From the cell containing the given text, extract its center point as [x, y] coordinate. 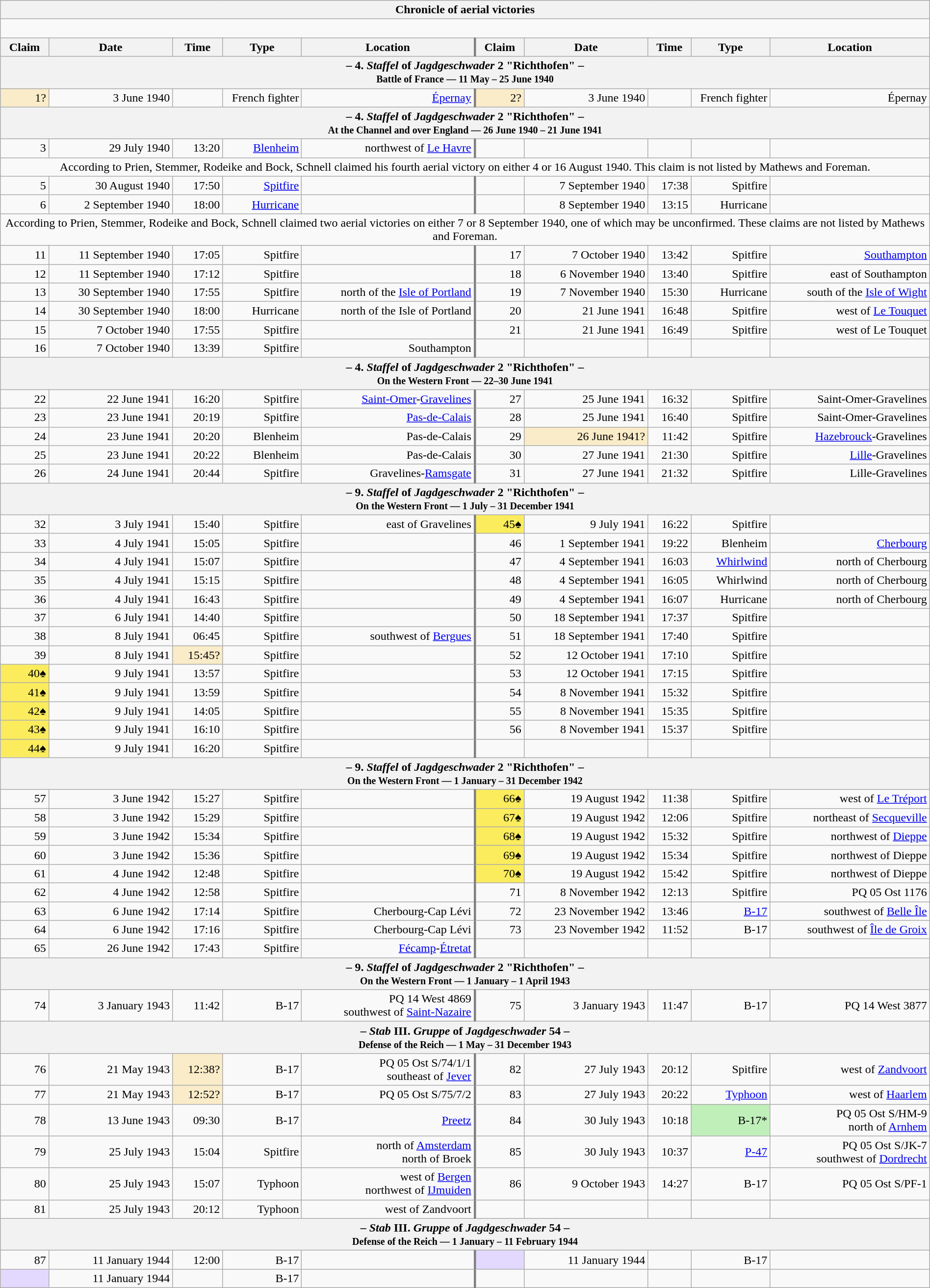
21:30 [670, 455]
10:18 [670, 1120]
PQ 05 Ost 1176 [850, 892]
15:40 [198, 524]
B-17* [731, 1120]
82 [499, 1070]
– 4. Staffel of Jagdgeschwader 2 "Richthofen" –Battle of France — 11 May – 25 June 1940 [465, 73]
1 September 1941 [586, 543]
17:37 [670, 618]
13:57 [198, 674]
17:14 [198, 911]
56 [499, 730]
13:40 [670, 273]
Preetz [388, 1120]
80 [25, 1183]
7 November 1940 [586, 292]
21:32 [670, 473]
65 [25, 948]
17:16 [198, 930]
17:05 [198, 255]
33 [25, 543]
73 [499, 930]
29 July 1940 [110, 148]
west of Le Tréport [850, 799]
east of Gravelines [388, 524]
70♠ [499, 873]
48 [499, 580]
20 [499, 311]
7 September 1940 [586, 185]
77 [25, 1095]
32 [25, 524]
– 9. Staffel of Jagdgeschwader 2 "Richthofen" –On the Western Front — 1 January – 31 December 1942 [465, 773]
59 [25, 836]
49 [499, 599]
13 June 1943 [110, 1120]
Fécamp-Étretat [388, 948]
PQ 05 Ost S/JK-7southwest of Dordrecht [850, 1152]
51 [499, 636]
26 [25, 473]
86 [499, 1183]
30 August 1940 [110, 185]
34 [25, 561]
40♠ [25, 674]
20:19 [198, 418]
54 [499, 692]
13 [25, 292]
22 June 1941 [110, 399]
24 June 1941 [110, 473]
– Stab III. Gruppe of Jagdgeschwader 54 –Defense of the Reich — 1 May – 31 December 1943 [465, 1037]
north of Amsterdam north of Broek [388, 1152]
61 [25, 873]
1? [25, 98]
21 [499, 330]
3 [25, 148]
39 [25, 655]
15:29 [198, 817]
23 [25, 418]
22 [25, 399]
15:05 [198, 543]
west of Haarlem [850, 1095]
11:47 [670, 1006]
17:50 [198, 185]
Gravelines-Ramsgate [388, 473]
PQ 05 Ost S/74/1/1 southeast of Jever [388, 1070]
17 [499, 255]
75 [499, 1006]
Chronicle of aerial victories [465, 10]
41♠ [25, 692]
16:32 [670, 399]
13:20 [198, 148]
52 [499, 655]
3 July 1941 [110, 524]
45♠ [499, 524]
12:38? [198, 1070]
13:59 [198, 692]
83 [499, 1095]
13:15 [670, 204]
58 [25, 817]
17:38 [670, 185]
17:40 [670, 636]
31 [499, 473]
northwest of Le Havre [388, 148]
69♠ [499, 855]
– 4. Staffel of Jagdgeschwader 2 "Richthofen" –At the Channel and over England — 26 June 1940 – 21 June 1941 [465, 123]
15:35 [670, 711]
12 [25, 273]
55 [499, 711]
9 October 1943 [586, 1183]
northeast of Secqueville [850, 817]
17:12 [198, 273]
12:58 [198, 892]
16 [25, 348]
southwest of Belle Île [850, 911]
11 [25, 255]
47 [499, 561]
26 June 1942 [110, 948]
Cherbourg [850, 543]
25 [25, 455]
37 [25, 618]
27 [499, 399]
68♠ [499, 836]
17:43 [198, 948]
72 [499, 911]
78 [25, 1120]
79 [25, 1152]
26 June 1941? [586, 436]
30 [499, 455]
38 [25, 636]
PQ 05 Ost S/75/7/2 [388, 1095]
35 [25, 580]
50 [499, 618]
12:06 [670, 817]
87 [25, 1260]
14 [25, 311]
46 [499, 543]
southwest of Île de Groix [850, 930]
15:04 [198, 1152]
PQ 14 West 4869 southwest of Saint-Nazaire [388, 1006]
18 [499, 273]
PQ 14 West 3877 [850, 1006]
16:22 [670, 524]
63 [25, 911]
24 [25, 436]
36 [25, 599]
2? [499, 98]
15:36 [198, 855]
2 September 1940 [110, 204]
13:42 [670, 255]
15:37 [670, 730]
P-47 [731, 1152]
south of the Isle of Wight [850, 292]
15 [25, 330]
64 [25, 930]
13:46 [670, 911]
16:48 [670, 311]
76 [25, 1070]
Hazebrouck-Gravelines [850, 436]
17:10 [670, 655]
12:13 [670, 892]
– 9. Staffel of Jagdgeschwader 2 "Richthofen" –On the Western Front — 1 July – 31 December 1941 [465, 499]
14:27 [670, 1183]
42♠ [25, 711]
15:45? [198, 655]
81 [25, 1209]
16:40 [670, 418]
74 [25, 1006]
57 [25, 799]
60 [25, 855]
6 [25, 204]
17:15 [670, 674]
12:52? [198, 1095]
11:52 [670, 930]
15:42 [670, 873]
16:05 [670, 580]
43♠ [25, 730]
16:43 [198, 599]
8 November 1942 [586, 892]
16:10 [198, 730]
PQ 05 Ost S/PF-1 [850, 1183]
84 [499, 1120]
19:22 [670, 543]
85 [499, 1152]
16:03 [670, 561]
10:37 [670, 1152]
66♠ [499, 799]
PQ 05 Ost S/HM-9north of Arnhem [850, 1120]
53 [499, 674]
16:07 [670, 599]
67♠ [499, 817]
11:38 [670, 799]
6 November 1940 [586, 273]
15:15 [198, 580]
19 [499, 292]
09:30 [198, 1120]
13:39 [198, 348]
20:20 [198, 436]
28 [499, 418]
20:44 [198, 473]
southwest of Bergues [388, 636]
12:00 [198, 1260]
71 [499, 892]
– 9. Staffel of Jagdgeschwader 2 "Richthofen" –On the Western Front — 1 January – 1 April 1943 [465, 973]
29 [499, 436]
14:40 [198, 618]
east of Southampton [850, 273]
12:48 [198, 873]
06:45 [198, 636]
14:05 [198, 711]
15:27 [198, 799]
5 [25, 185]
– 4. Staffel of Jagdgeschwader 2 "Richthofen" –On the Western Front — 22–30 June 1941 [465, 374]
west of Bergennorthwest of IJmuiden [388, 1183]
15:30 [670, 292]
16:49 [670, 330]
62 [25, 892]
– Stab III. Gruppe of Jagdgeschwader 54 –Defense of the Reich — 1 January – 11 February 1944 [465, 1235]
44♠ [25, 748]
6 July 1941 [110, 618]
8 September 1940 [586, 204]
